From the cell containing the given text, extract its center point as (X, Y) coordinate. 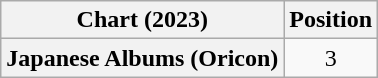
Japanese Albums (Oricon) (142, 58)
Position (331, 20)
Chart (2023) (142, 20)
3 (331, 58)
